Provide the [x, y] coordinate of the cell's center where the given text is located.  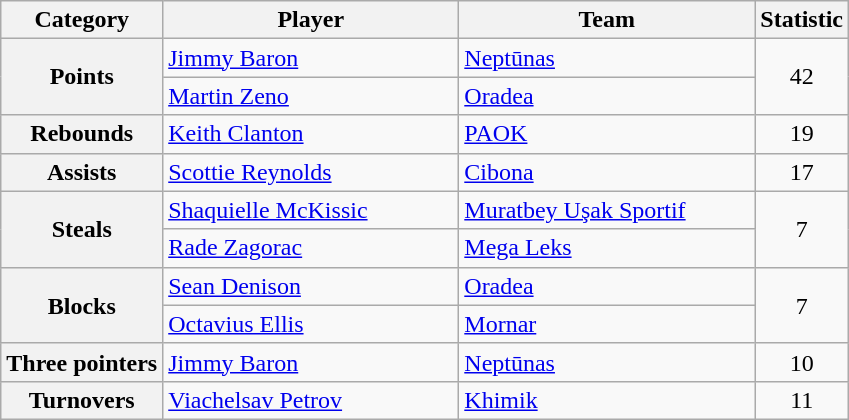
Khimik [607, 400]
Keith Clanton [311, 134]
Scottie Reynolds [311, 172]
PAOK [607, 134]
Points [82, 77]
Octavius Ellis [311, 324]
Muratbey Uşak Sportif [607, 210]
Cibona [607, 172]
Team [607, 20]
Turnovers [82, 400]
Sean Denison [311, 286]
Rade Zagorac [311, 248]
10 [802, 362]
11 [802, 400]
Blocks [82, 305]
Rebounds [82, 134]
19 [802, 134]
Statistic [802, 20]
42 [802, 77]
17 [802, 172]
Player [311, 20]
Shaquielle McKissic [311, 210]
Three pointers [82, 362]
Mornar [607, 324]
Mega Leks [607, 248]
Martin Zeno [311, 96]
Viachelsav Petrov [311, 400]
Steals [82, 229]
Assists [82, 172]
Category [82, 20]
